Return the [x, y] coordinate for the center point of the cell that contains the specified text.  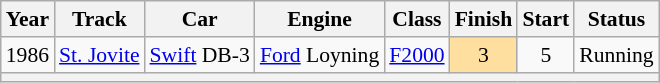
Car [200, 19]
Engine [320, 19]
St. Jovite [99, 55]
Finish [484, 19]
3 [484, 55]
Start [546, 19]
F2000 [416, 55]
Status [616, 19]
Year [28, 19]
Track [99, 19]
Class [416, 19]
Running [616, 55]
Ford Loyning [320, 55]
1986 [28, 55]
5 [546, 55]
Swift DB-3 [200, 55]
